Detect which cell encompasses the target text, then output its [x, y] center coordinate. 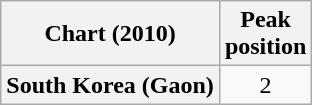
Peakposition [265, 34]
2 [265, 85]
Chart (2010) [110, 34]
South Korea (Gaon) [110, 85]
